For the text-containing cell, return its midpoint in [X, Y] coordinate format. 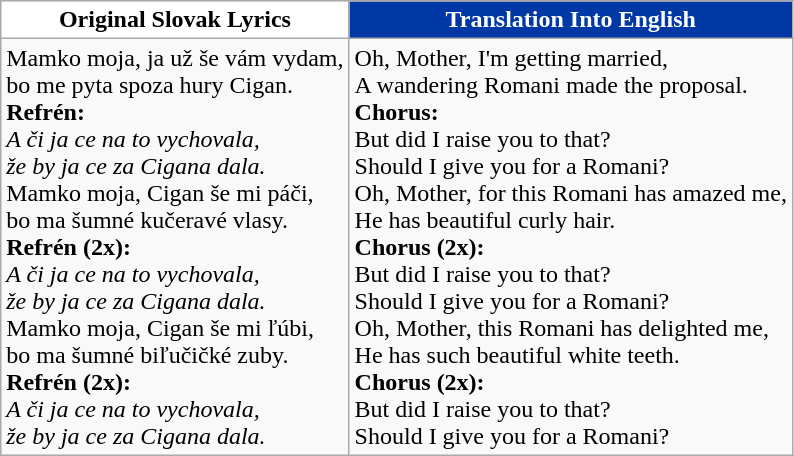
Translation Into English [570, 20]
Original Slovak Lyrics [175, 20]
